Pinpoint the cell where the given text exists, returning its (X, Y) midpoint coordinate. 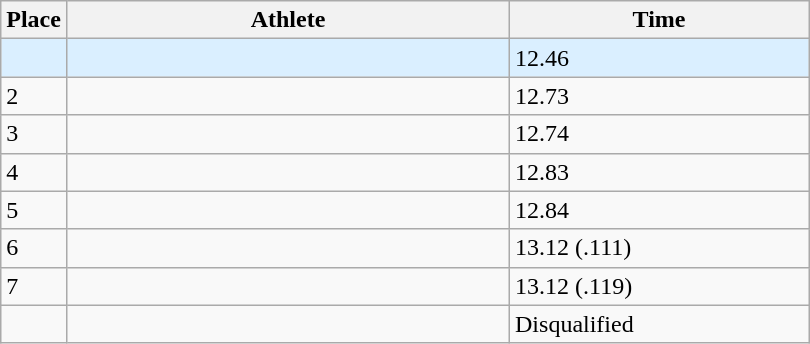
12.84 (660, 210)
12.74 (660, 134)
13.12 (.119) (660, 286)
12.83 (660, 172)
Place (34, 20)
5 (34, 210)
Disqualified (660, 324)
12.73 (660, 96)
Athlete (288, 20)
7 (34, 286)
4 (34, 172)
12.46 (660, 58)
13.12 (.111) (660, 248)
2 (34, 96)
Time (660, 20)
6 (34, 248)
3 (34, 134)
